Determine the [x, y] coordinate at the center of the cell enclosing the given text.  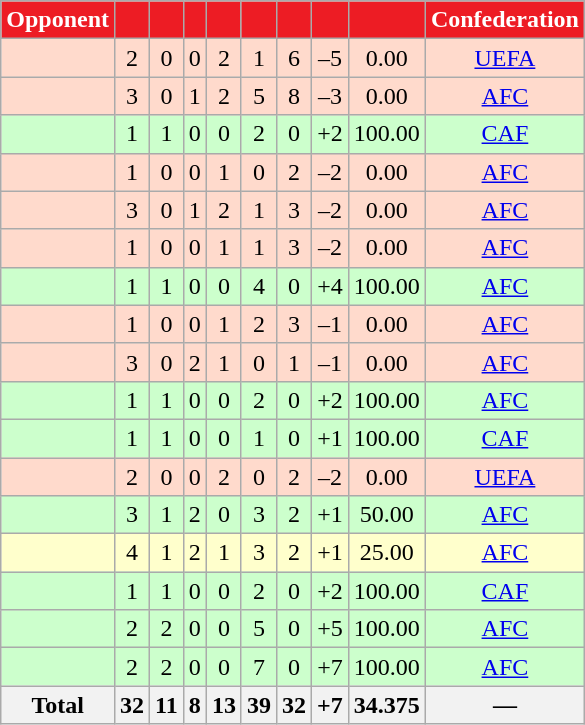
39 [258, 705]
+5 [330, 629]
25.00 [386, 553]
11 [167, 705]
Confederation [504, 20]
6 [294, 58]
13 [224, 705]
+4 [330, 286]
34.375 [386, 705]
50.00 [386, 515]
Total [58, 705]
–5 [330, 58]
Opponent [58, 20]
— [504, 705]
7 [258, 667]
–3 [330, 96]
